Pinpoint the cell where the given text exists, returning its (x, y) midpoint coordinate. 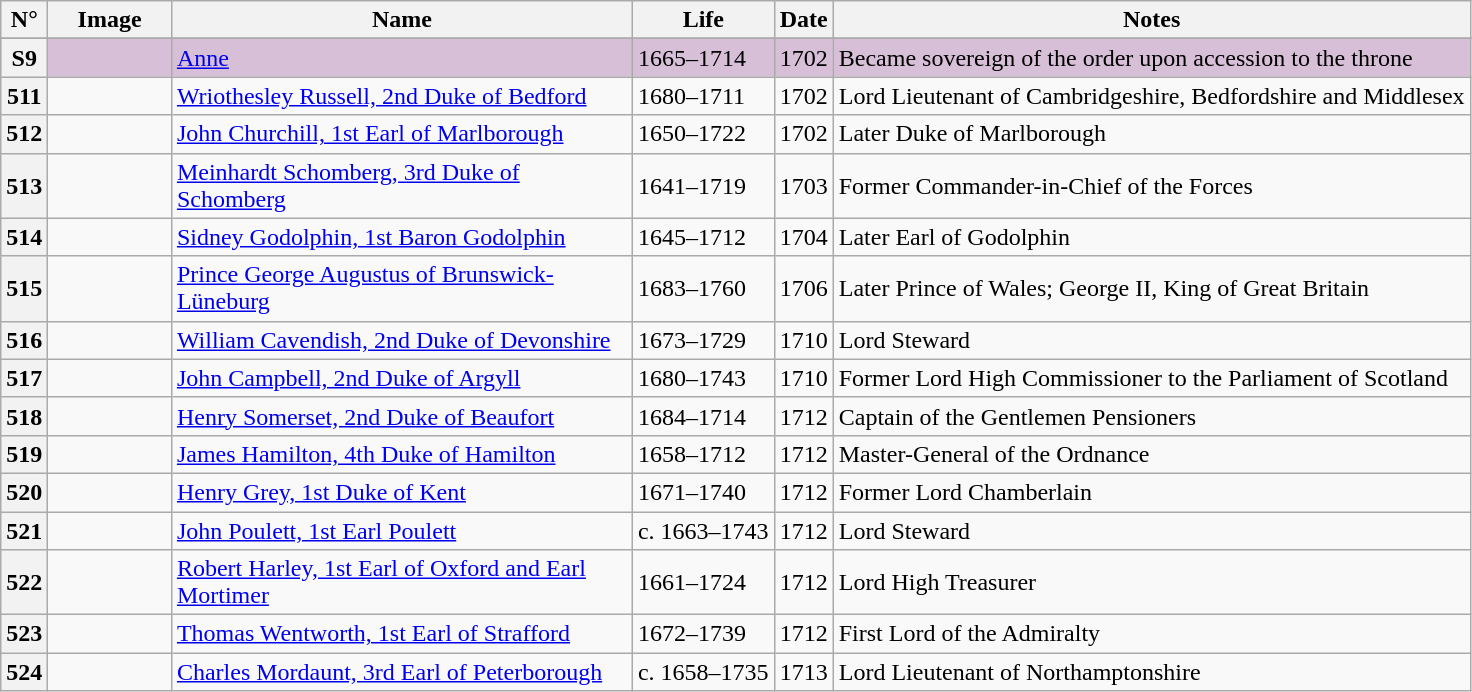
John Churchill, 1st Earl of Marlborough (402, 134)
520 (24, 492)
Later Prince of Wales; George II, King of Great Britain (1152, 288)
Became sovereign of the order upon accession to the throne (1152, 58)
William Cavendish, 2nd Duke of Devonshire (402, 340)
Captain of the Gentlemen Pensioners (1152, 416)
1658–1712 (703, 454)
1665–1714 (703, 58)
517 (24, 378)
First Lord of the Admiralty (1152, 634)
Anne (402, 58)
Date (804, 20)
1683–1760 (703, 288)
1645–1712 (703, 237)
Henry Somerset, 2nd Duke of Beaufort (402, 416)
James Hamilton, 4th Duke of Hamilton (402, 454)
513 (24, 186)
1684–1714 (703, 416)
519 (24, 454)
Life (703, 20)
Prince George Augustus of Brunswick-Lüneburg (402, 288)
516 (24, 340)
Later Earl of Godolphin (1152, 237)
1641–1719 (703, 186)
Charles Mordaunt, 3rd Earl of Peterborough (402, 672)
Robert Harley, 1st Earl of Oxford and Earl Mortimer (402, 582)
1671–1740 (703, 492)
Former Lord Chamberlain (1152, 492)
Lord Lieutenant of Cambridgeshire, Bedfordshire and Middlesex (1152, 96)
N° (24, 20)
518 (24, 416)
c. 1658–1735 (703, 672)
S9 (24, 58)
515 (24, 288)
521 (24, 531)
1673–1729 (703, 340)
Lord Lieutenant of Northamptonshire (1152, 672)
Former Lord High Commissioner to the Parliament of Scotland (1152, 378)
1661–1724 (703, 582)
522 (24, 582)
1680–1743 (703, 378)
1713 (804, 672)
523 (24, 634)
1703 (804, 186)
Henry Grey, 1st Duke of Kent (402, 492)
Later Duke of Marlborough (1152, 134)
Wriothesley Russell, 2nd Duke of Bedford (402, 96)
c. 1663–1743 (703, 531)
1706 (804, 288)
Meinhardt Schomberg, 3rd Duke of Schomberg (402, 186)
524 (24, 672)
1650–1722 (703, 134)
Thomas Wentworth, 1st Earl of Strafford (402, 634)
1704 (804, 237)
Former Commander-in-Chief of the Forces (1152, 186)
Notes (1152, 20)
1680–1711 (703, 96)
John Campbell, 2nd Duke of Argyll (402, 378)
Image (110, 20)
Name (402, 20)
511 (24, 96)
1672–1739 (703, 634)
Master-General of the Ordnance (1152, 454)
Lord High Treasurer (1152, 582)
Sidney Godolphin, 1st Baron Godolphin (402, 237)
512 (24, 134)
514 (24, 237)
John Poulett, 1st Earl Poulett (402, 531)
